From the cell containing the given text, extract its center point as (X, Y) coordinate. 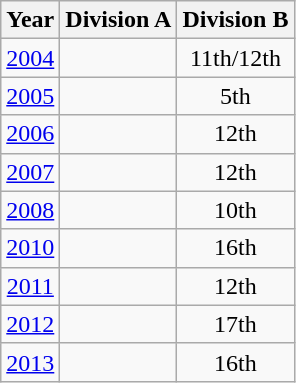
2012 (30, 324)
2006 (30, 134)
2005 (30, 96)
2011 (30, 286)
2004 (30, 58)
Division A (118, 20)
5th (236, 96)
2013 (30, 362)
2008 (30, 210)
10th (236, 210)
2010 (30, 248)
11th/12th (236, 58)
17th (236, 324)
Year (30, 20)
Division B (236, 20)
2007 (30, 172)
